Identify which cell holds the provided text, then report its [X, Y] central coordinate. 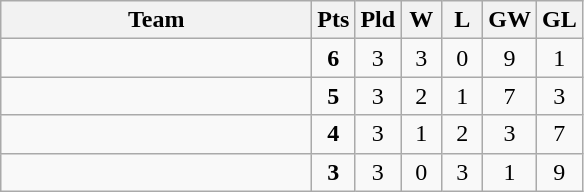
Team [156, 20]
6 [334, 58]
W [422, 20]
GW [510, 20]
4 [334, 134]
L [462, 20]
GL [559, 20]
5 [334, 96]
Pts [334, 20]
Pld [378, 20]
